Return the [x, y] coordinate for the center point of the cell that contains the specified text.  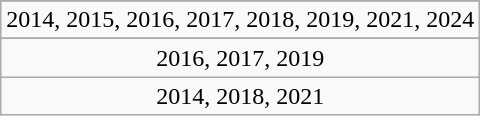
2014, 2015, 2016, 2017, 2018, 2019, 2021, 2024 [240, 20]
2014, 2018, 2021 [240, 96]
2016, 2017, 2019 [240, 58]
